Identify which cell holds the provided text, then report its (x, y) central coordinate. 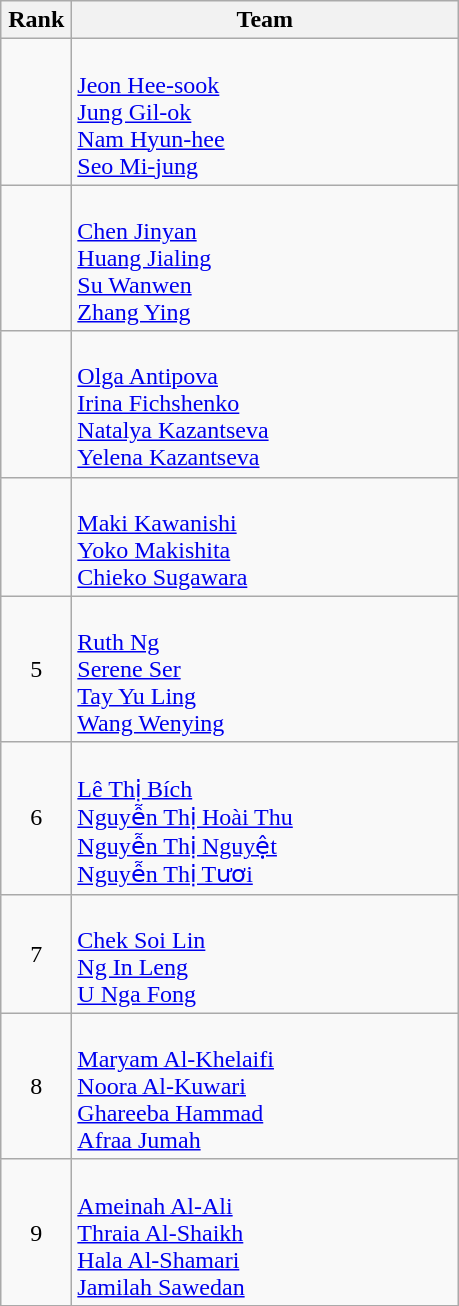
Olga AntipovaIrina FichshenkoNatalya Kazantseva Yelena Kazantseva (265, 404)
8 (36, 1086)
Maki KawanishiYoko MakishitaChieko Sugawara (265, 536)
6 (36, 818)
5 (36, 669)
Jeon Hee-sookJung Gil-okNam Hyun-heeSeo Mi-jung (265, 112)
Maryam Al-KhelaifiNoora Al-KuwariGhareeba HammadAfraa Jumah (265, 1086)
Team (265, 20)
Lê Thị BíchNguyễn Thị Hoài ThuNguyễn Thị NguyệtNguyễn Thị Tươi (265, 818)
Ameinah Al-AliThraia Al-ShaikhHala Al-ShamariJamilah Sawedan (265, 1232)
9 (36, 1232)
7 (36, 954)
Ruth NgSerene SerTay Yu LingWang Wenying (265, 669)
Rank (36, 20)
Chen JinyanHuang JialingSu WanwenZhang Ying (265, 258)
Chek Soi LinNg In LengU Nga Fong (265, 954)
